Determine the (X, Y) coordinate at the center of the cell enclosing the given text.  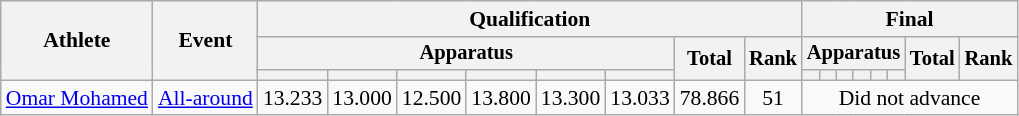
Athlete (77, 40)
13.300 (570, 98)
13.000 (362, 98)
12.500 (432, 98)
Qualification (530, 19)
Omar Mohamed (77, 98)
Event (206, 40)
Did not advance (910, 98)
13.233 (292, 98)
51 (773, 98)
All-around (206, 98)
78.866 (710, 98)
13.033 (640, 98)
13.800 (500, 98)
Final (910, 19)
